Find where the given text appears and provide that cell's center as [X, Y] coordinate. 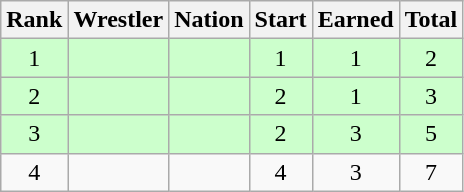
Nation [209, 20]
Total [431, 20]
5 [431, 134]
Rank [34, 20]
Earned [356, 20]
7 [431, 172]
Wrestler [118, 20]
Start [280, 20]
